Search for the cell housing the specified text and yield its (x, y) center coordinate. 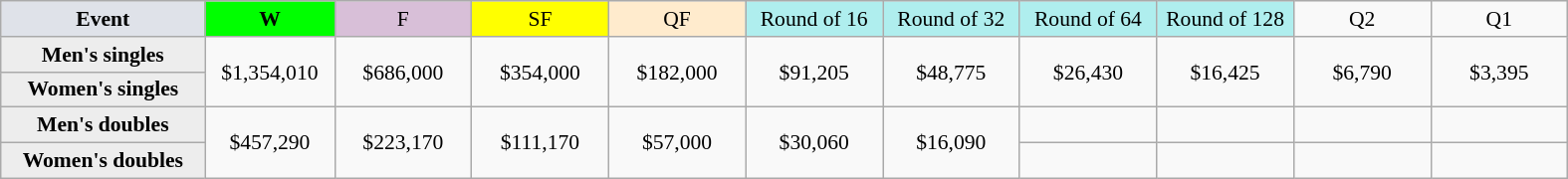
$354,000 (541, 72)
$686,000 (403, 72)
QF (677, 19)
$26,430 (1088, 72)
SF (541, 19)
$16,425 (1226, 72)
$457,290 (270, 143)
Men's singles (104, 55)
Q1 (1499, 19)
$30,060 (814, 143)
$3,395 (1499, 72)
Round of 16 (814, 19)
$91,205 (814, 72)
$16,090 (951, 143)
$48,775 (951, 72)
$182,000 (677, 72)
$1,354,010 (270, 72)
Q2 (1362, 19)
Men's doubles (104, 125)
Round of 32 (951, 19)
Round of 128 (1226, 19)
$223,170 (403, 143)
F (403, 19)
Event (104, 19)
Women's doubles (104, 161)
$111,170 (541, 143)
Round of 64 (1088, 19)
Women's singles (104, 89)
$6,790 (1362, 72)
$57,000 (677, 143)
W (270, 19)
